Scan for the cell matching the given text and deliver its (X, Y) coordinate at center. 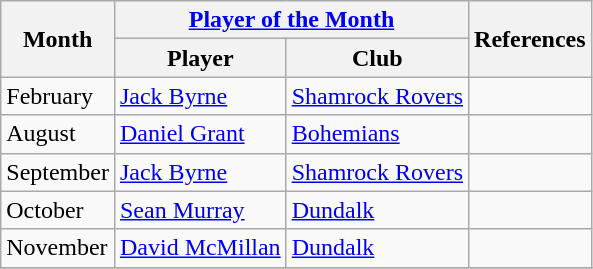
February (58, 96)
Club (377, 58)
Player of the Month (291, 20)
August (58, 134)
September (58, 172)
Sean Murray (200, 210)
November (58, 248)
October (58, 210)
References (530, 39)
Daniel Grant (200, 134)
David McMillan (200, 248)
Player (200, 58)
Bohemians (377, 134)
Month (58, 39)
